Capture the cell that displays the provided text and extract its [x, y] central coordinate. 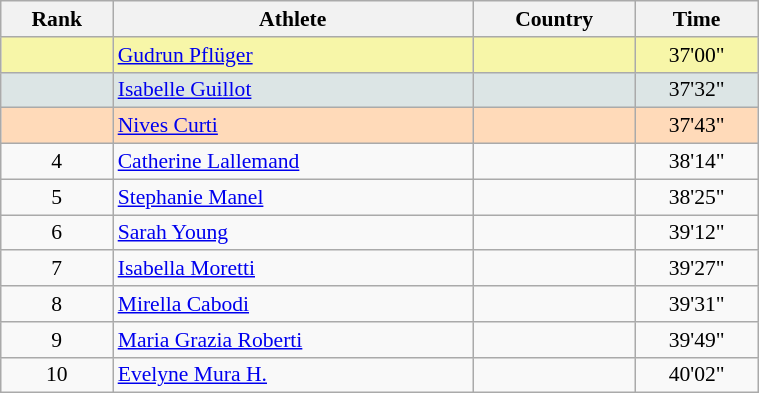
39'12" [697, 233]
Nives Curti [293, 126]
39'31" [697, 304]
38'14" [697, 162]
10 [57, 375]
9 [57, 340]
39'27" [697, 269]
Maria Grazia Roberti [293, 340]
38'25" [697, 197]
Time [697, 19]
4 [57, 162]
Isabella Moretti [293, 269]
Catherine Lallemand [293, 162]
6 [57, 233]
Gudrun Pflüger [293, 55]
37'32" [697, 90]
Country [554, 19]
8 [57, 304]
Evelyne Mura H. [293, 375]
Rank [57, 19]
39'49" [697, 340]
Stephanie Manel [293, 197]
5 [57, 197]
40'02" [697, 375]
Mirella Cabodi [293, 304]
37'43" [697, 126]
37'00" [697, 55]
Sarah Young [293, 233]
Athlete [293, 19]
Isabelle Guillot [293, 90]
7 [57, 269]
